From the cell containing the given text, extract its center point as [X, Y] coordinate. 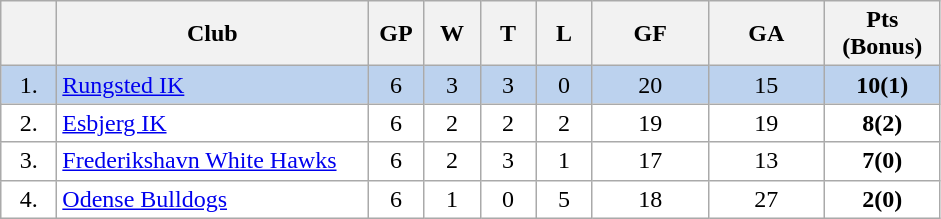
Pts (Bonus) [882, 34]
GF [650, 34]
10(1) [882, 85]
W [452, 34]
7(0) [882, 161]
5 [564, 199]
18 [650, 199]
Odense Bulldogs [212, 199]
27 [766, 199]
2. [29, 123]
2(0) [882, 199]
1. [29, 85]
8(2) [882, 123]
17 [650, 161]
Esbjerg IK [212, 123]
Club [212, 34]
Rungsted IK [212, 85]
3. [29, 161]
13 [766, 161]
20 [650, 85]
T [508, 34]
Frederikshavn White Hawks [212, 161]
15 [766, 85]
L [564, 34]
4. [29, 199]
GP [396, 34]
GA [766, 34]
